Provide the (X, Y) coordinate of the cell's center where the given text is located.  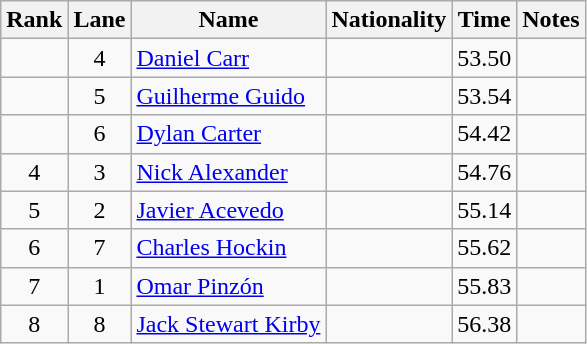
53.50 (484, 58)
55.62 (484, 248)
Javier Acevedo (228, 210)
Lane (100, 20)
Rank (34, 20)
55.83 (484, 286)
Omar Pinzón (228, 286)
Notes (551, 20)
56.38 (484, 324)
Nationality (389, 20)
Daniel Carr (228, 58)
54.42 (484, 134)
Dylan Carter (228, 134)
Jack Stewart Kirby (228, 324)
Charles Hockin (228, 248)
55.14 (484, 210)
Time (484, 20)
2 (100, 210)
Guilherme Guido (228, 96)
3 (100, 172)
1 (100, 286)
54.76 (484, 172)
Nick Alexander (228, 172)
53.54 (484, 96)
Name (228, 20)
